Detect which cell encompasses the target text, then output its (x, y) center coordinate. 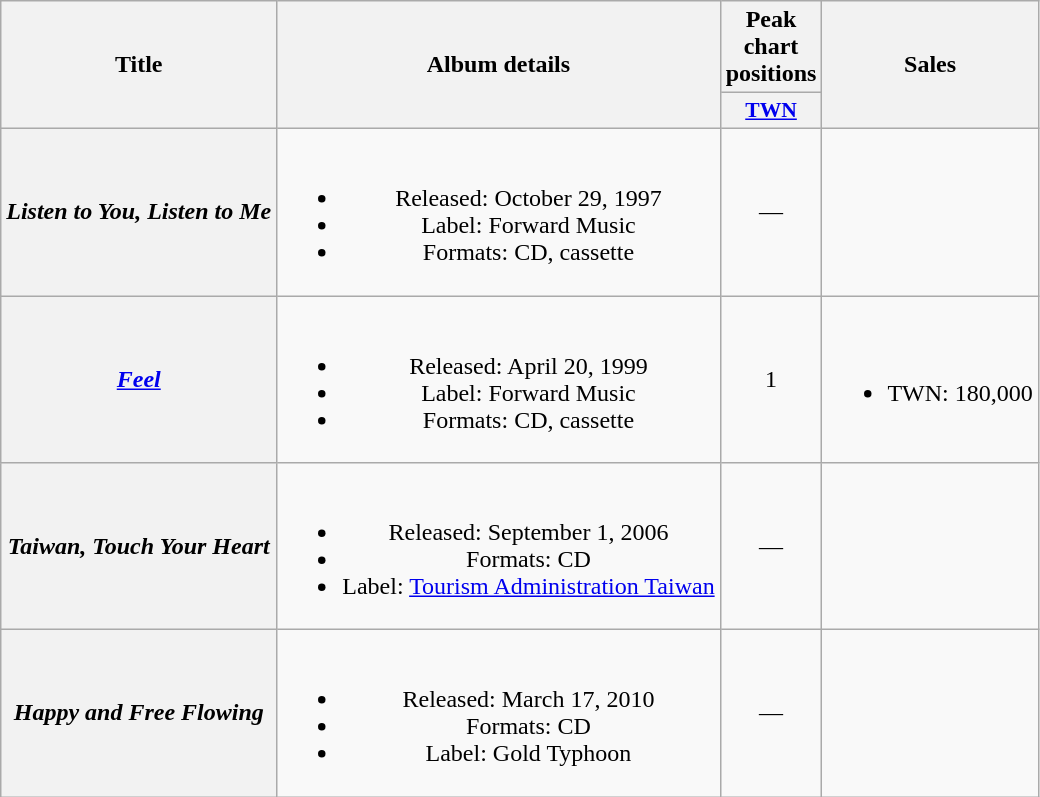
Released: September 1, 2006Formats: CDLabel: Tourism Administration Taiwan (498, 546)
Feel (139, 380)
Released: April 20, 1999Label: Forward MusicFormats: CD, cassette (498, 380)
Happy and Free Flowing (139, 714)
Title (139, 65)
Album details (498, 65)
Listen to You, Listen to Me (139, 212)
TWN: 180,000 (930, 380)
1 (771, 380)
Released: October 29, 1997Label: Forward MusicFormats: CD, cassette (498, 212)
Taiwan, Touch Your Heart (139, 546)
Sales (930, 65)
Peak chart positions (771, 47)
TWN (771, 111)
Released: March 17, 2010Formats: CDLabel: Gold Typhoon (498, 714)
